Extract the (X, Y) coordinate from the center of the cell holding the provided text.  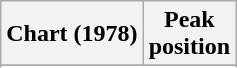
Chart (1978) (72, 34)
Peakposition (189, 34)
